Locate the cell with the specified text and output its [x, y] center coordinate. 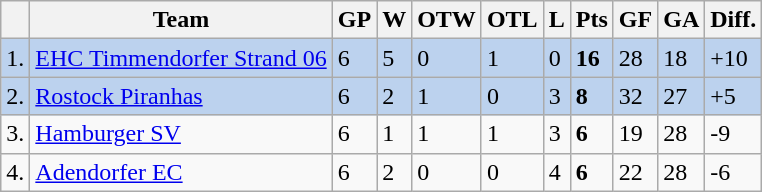
Pts [592, 20]
22 [635, 172]
4. [16, 172]
Adendorfer EC [181, 172]
19 [635, 134]
27 [682, 96]
16 [592, 58]
32 [635, 96]
2. [16, 96]
18 [682, 58]
Rostock Piranhas [181, 96]
+10 [734, 58]
Team [181, 20]
OTL [512, 20]
8 [592, 96]
-6 [734, 172]
4 [556, 172]
W [394, 20]
1. [16, 58]
-9 [734, 134]
GF [635, 20]
L [556, 20]
Hamburger SV [181, 134]
GP [354, 20]
EHC Timmendorfer Strand 06 [181, 58]
3. [16, 134]
+5 [734, 96]
Diff. [734, 20]
OTW [447, 20]
GA [682, 20]
5 [394, 58]
